Capture the cell that displays the provided text and extract its [x, y] central coordinate. 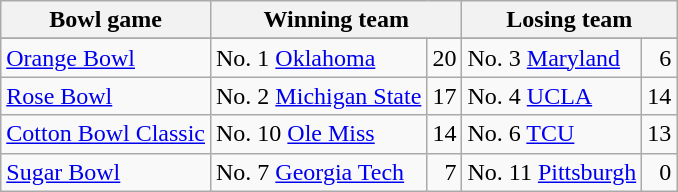
No. 1 Oklahoma [318, 58]
No. 10 Ole Miss [318, 134]
No. 7 Georgia Tech [318, 172]
Sugar Bowl [106, 172]
Orange Bowl [106, 58]
7 [444, 172]
13 [660, 134]
0 [660, 172]
20 [444, 58]
Bowl game [106, 20]
No. 6 TCU [552, 134]
Rose Bowl [106, 96]
Losing team [570, 20]
17 [444, 96]
No. 3 Maryland [552, 58]
No. 2 Michigan State [318, 96]
Winning team [336, 20]
Cotton Bowl Classic [106, 134]
No. 4 UCLA [552, 96]
No. 11 Pittsburgh [552, 172]
6 [660, 58]
